From the cell containing the given text, extract its center point as (x, y) coordinate. 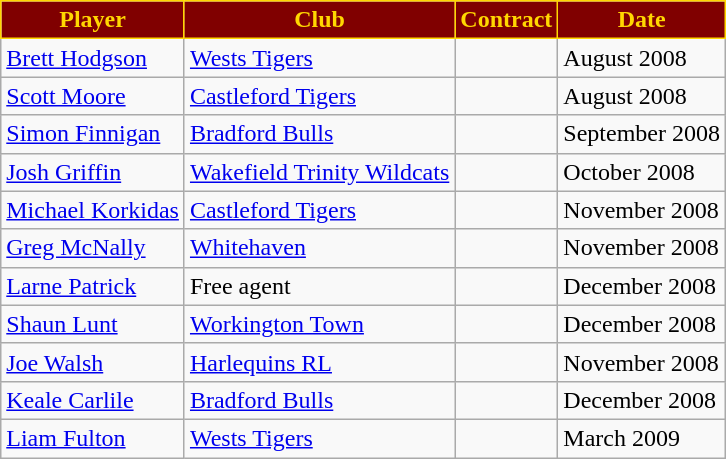
Harlequins RL (319, 362)
Shaun Lunt (93, 324)
Josh Griffin (93, 172)
Brett Hodgson (93, 58)
Larne Patrick (93, 286)
Date (642, 20)
Michael Korkidas (93, 210)
October 2008 (642, 172)
September 2008 (642, 134)
Player (93, 20)
Free agent (319, 286)
Scott Moore (93, 96)
Wakefield Trinity Wildcats (319, 172)
Workington Town (319, 324)
Simon Finnigan (93, 134)
Keale Carlile (93, 400)
Liam Fulton (93, 438)
March 2009 (642, 438)
Joe Walsh (93, 362)
Greg McNally (93, 248)
Whitehaven (319, 248)
Contract (506, 20)
Club (319, 20)
